Return (X, Y) of the center of cell containing provided text 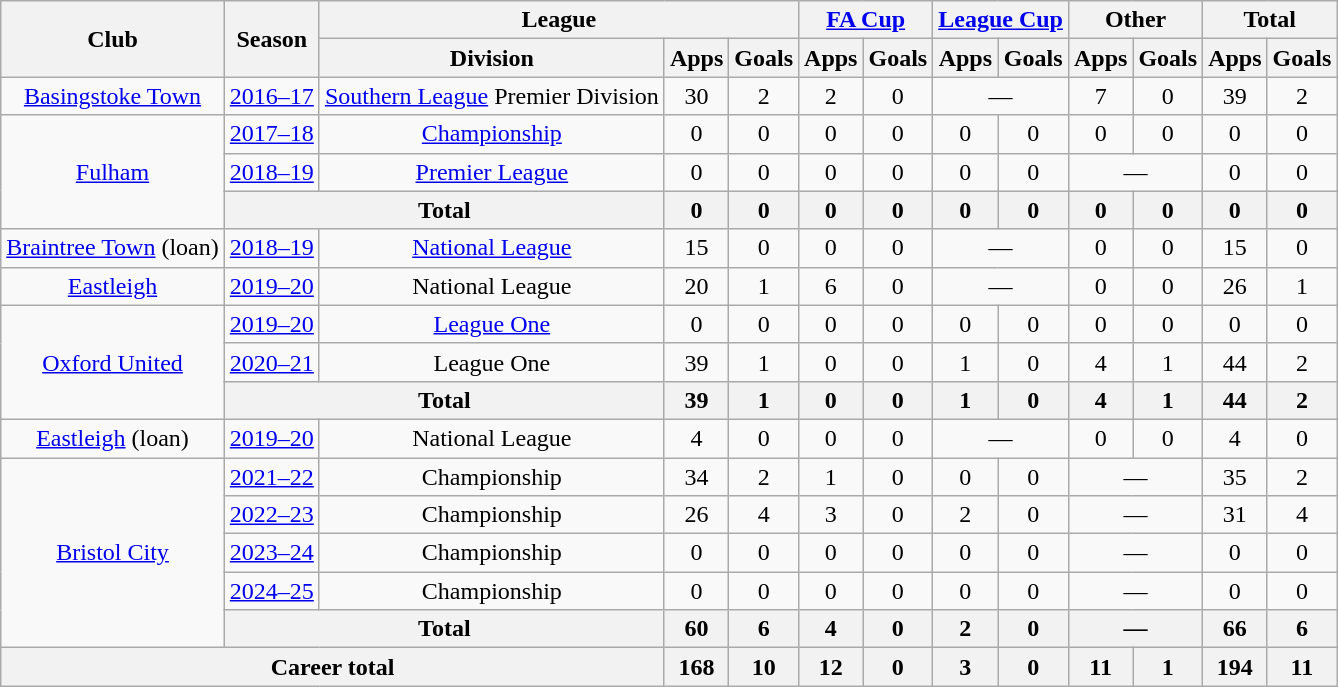
194 (1235, 667)
Premier League (492, 172)
2017–18 (272, 134)
Club (113, 39)
Basingstoke Town (113, 96)
66 (1235, 629)
12 (831, 667)
2024–25 (272, 591)
2022–23 (272, 515)
Bristol City (113, 553)
35 (1235, 477)
Eastleigh (loan) (113, 438)
FA Cup (866, 20)
Braintree Town (loan) (113, 248)
2016–17 (272, 96)
Season (272, 39)
Division (492, 58)
34 (696, 477)
Oxford United (113, 362)
20 (696, 286)
League Cup (1001, 20)
7 (1100, 96)
League (558, 20)
Career total (333, 667)
2023–24 (272, 553)
Southern League Premier Division (492, 96)
2021–22 (272, 477)
30 (696, 96)
168 (696, 667)
31 (1235, 515)
Fulham (113, 172)
Eastleigh (113, 286)
10 (764, 667)
2020–21 (272, 362)
Other (1135, 20)
60 (696, 629)
